Scan for the cell matching the given text and deliver its [x, y] coordinate at center. 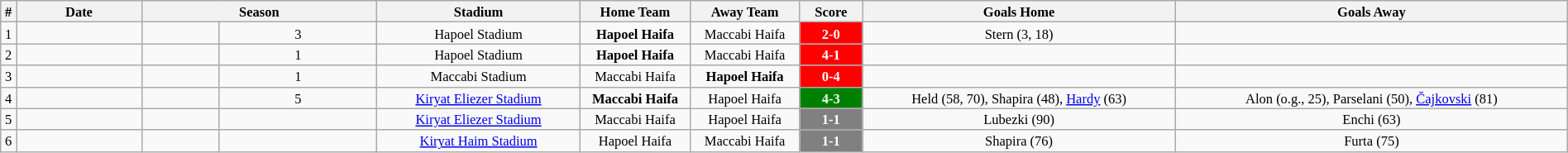
4 [8, 98]
Home Team [635, 12]
Maccabi Stadium [478, 76]
Season [259, 12]
Enchi (63) [1372, 119]
4-1 [831, 55]
Kiryat Haim Stadium [478, 141]
Alon (o.g., 25), Parselani (50), Čajkovski (81) [1372, 98]
6 [8, 141]
2 [8, 55]
Date [79, 12]
Stadium [478, 12]
Held (58, 70), Shapira (48), Hardy (63) [1019, 98]
Score [831, 12]
Goals Home [1019, 12]
4-3 [831, 98]
0-4 [831, 76]
Away Team [744, 12]
Stern (3, 18) [1019, 33]
2-0 [831, 33]
Goals Away [1372, 12]
Furta (75) [1372, 141]
Shapira (76) [1019, 141]
# [8, 12]
Lubezki (90) [1019, 119]
